For the text-containing cell, return its midpoint in (x, y) coordinate format. 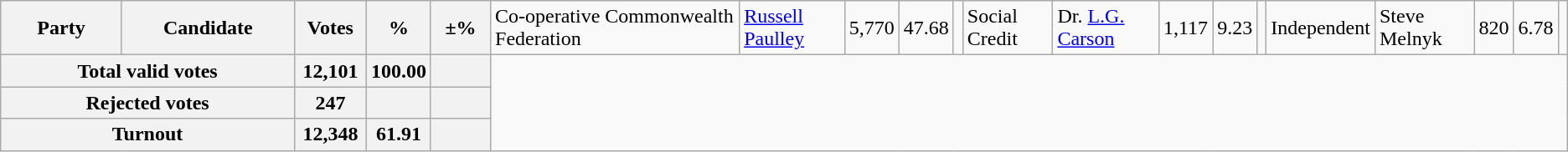
±% (461, 28)
12,101 (330, 71)
9.23 (1235, 28)
1,117 (1185, 28)
Total valid votes (147, 71)
Dr. L.G. Carson (1106, 28)
5,770 (871, 28)
6.78 (1536, 28)
Independent (1321, 28)
Rejected votes (147, 103)
Co-operative Commonwealth Federation (615, 28)
Candidate (208, 28)
Social Credit (1008, 28)
247 (330, 103)
47.68 (926, 28)
Party (62, 28)
% (399, 28)
12,348 (330, 134)
820 (1494, 28)
61.91 (399, 134)
Votes (330, 28)
Turnout (147, 134)
Steve Melnyk (1424, 28)
Russell Paulley (792, 28)
100.00 (399, 71)
